Provide the (X, Y) coordinate of the cell's center where the given text is located.  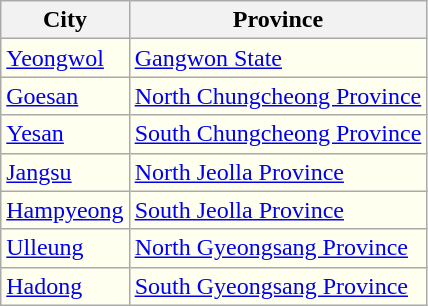
Goesan (65, 96)
City (65, 20)
North Jeolla Province (278, 172)
North Chungcheong Province (278, 96)
North Gyeongsang Province (278, 248)
South Gyeongsang Province (278, 286)
South Jeolla Province (278, 210)
Jangsu (65, 172)
Hampyeong (65, 210)
Yeongwol (65, 58)
Ulleung (65, 248)
Gangwon State (278, 58)
Province (278, 20)
South Chungcheong Province (278, 134)
Hadong (65, 286)
Yesan (65, 134)
